Detect which cell encompasses the target text, then output its [x, y] center coordinate. 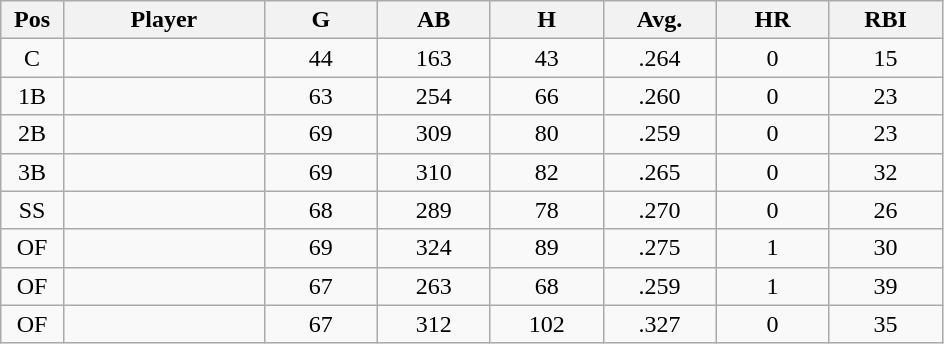
.275 [660, 248]
312 [434, 324]
254 [434, 96]
43 [546, 58]
.264 [660, 58]
15 [886, 58]
H [546, 20]
.260 [660, 96]
3B [32, 172]
AB [434, 20]
102 [546, 324]
32 [886, 172]
30 [886, 248]
2B [32, 134]
263 [434, 286]
324 [434, 248]
80 [546, 134]
78 [546, 210]
.265 [660, 172]
26 [886, 210]
44 [320, 58]
G [320, 20]
289 [434, 210]
309 [434, 134]
SS [32, 210]
.270 [660, 210]
63 [320, 96]
HR [772, 20]
89 [546, 248]
RBI [886, 20]
.327 [660, 324]
66 [546, 96]
163 [434, 58]
310 [434, 172]
1B [32, 96]
Pos [32, 20]
Player [164, 20]
Avg. [660, 20]
39 [886, 286]
82 [546, 172]
C [32, 58]
35 [886, 324]
